Provide the [X, Y] coordinate of the cell's center where the given text is located.  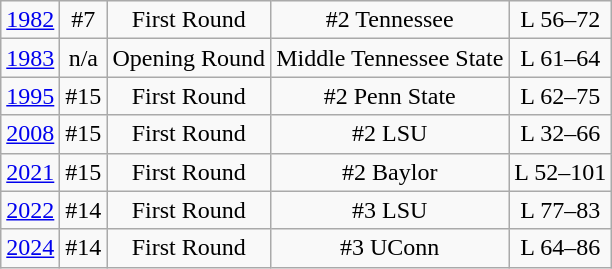
L 77–83 [560, 210]
Opening Round [189, 58]
2022 [30, 210]
1983 [30, 58]
L 56–72 [560, 20]
2008 [30, 134]
L 62–75 [560, 96]
#3 LSU [390, 210]
#2 Baylor [390, 172]
#2 Tennessee [390, 20]
Middle Tennessee State [390, 58]
2021 [30, 172]
1982 [30, 20]
#3 UConn [390, 248]
1995 [30, 96]
L 64–86 [560, 248]
#2 Penn State [390, 96]
#2 LSU [390, 134]
n/a [84, 58]
L 61–64 [560, 58]
#7 [84, 20]
2024 [30, 248]
L 32–66 [560, 134]
L 52–101 [560, 172]
